Find where the given text appears and provide that cell's center as (X, Y) coordinate. 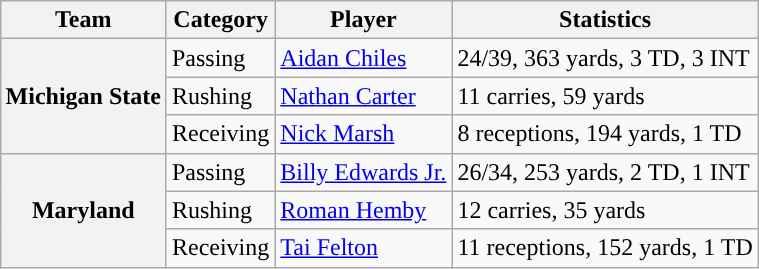
Nick Marsh (364, 134)
24/39, 363 yards, 3 TD, 3 INT (605, 58)
Michigan State (83, 96)
12 carries, 35 yards (605, 210)
11 carries, 59 yards (605, 96)
8 receptions, 194 yards, 1 TD (605, 134)
Category (220, 20)
Billy Edwards Jr. (364, 172)
Statistics (605, 20)
26/34, 253 yards, 2 TD, 1 INT (605, 172)
Tai Felton (364, 248)
Maryland (83, 210)
11 receptions, 152 yards, 1 TD (605, 248)
Aidan Chiles (364, 58)
Roman Hemby (364, 210)
Team (83, 20)
Player (364, 20)
Nathan Carter (364, 96)
